Pinpoint the cell where the given text exists, returning its [x, y] midpoint coordinate. 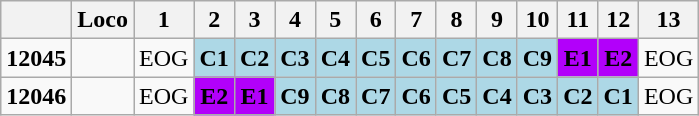
6 [376, 20]
9 [497, 20]
5 [335, 20]
10 [537, 20]
3 [254, 20]
2 [214, 20]
7 [416, 20]
Loco [103, 20]
11 [578, 20]
4 [295, 20]
12 [618, 20]
13 [668, 20]
8 [456, 20]
1 [164, 20]
12045 [36, 58]
12046 [36, 96]
